Return the (x, y) coordinate for the center point of the cell that contains the specified text.  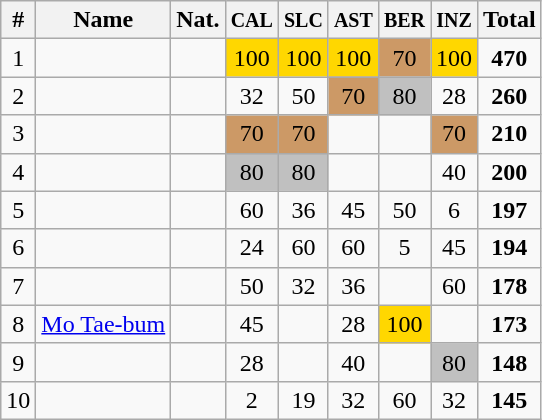
9 (18, 362)
200 (510, 172)
CAL (252, 20)
# (18, 20)
INZ (454, 20)
260 (510, 96)
Nat. (198, 20)
178 (510, 286)
3 (18, 134)
470 (510, 58)
145 (510, 400)
AST (353, 20)
210 (510, 134)
197 (510, 210)
BER (404, 20)
1 (18, 58)
10 (18, 400)
19 (303, 400)
Total (510, 20)
8 (18, 324)
SLC (303, 20)
Name (104, 20)
173 (510, 324)
194 (510, 248)
24 (252, 248)
4 (18, 172)
7 (18, 286)
Mo Tae-bum (104, 324)
148 (510, 362)
